Determine the [X, Y] coordinate at the center of the cell enclosing the given text.  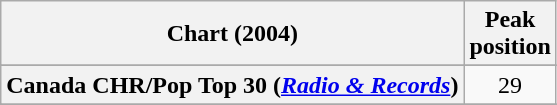
29 [510, 85]
Canada CHR/Pop Top 30 (Radio & Records) [232, 85]
Chart (2004) [232, 34]
Peakposition [510, 34]
